Pinpoint the cell where the given text exists, returning its (x, y) midpoint coordinate. 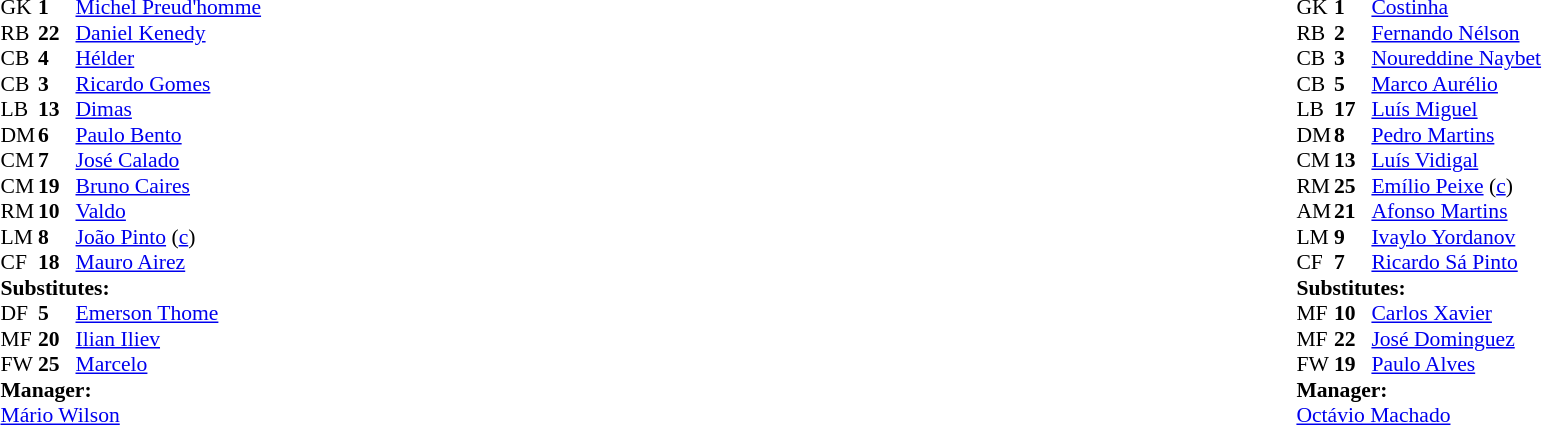
Valdo (169, 211)
João Pinto (c) (169, 237)
4 (57, 59)
José Dominguez (1456, 339)
18 (57, 263)
Marcelo (169, 365)
Dimas (169, 109)
José Calado (169, 161)
Paulo Bento (169, 135)
Ricardo Gomes (169, 84)
Pedro Martins (1456, 135)
Emerson Thome (169, 313)
9 (1353, 237)
Daniel Kenedy (169, 33)
Noureddine Naybet (1456, 59)
Luís Vidigal (1456, 161)
Ricardo Sá Pinto (1456, 263)
Afonso Martins (1456, 211)
Emílio Peixe (c) (1456, 186)
Carlos Xavier (1456, 313)
21 (1353, 211)
20 (57, 339)
Hélder (169, 59)
Bruno Caires (169, 186)
Ivaylo Yordanov (1456, 237)
Paulo Alves (1456, 365)
6 (57, 135)
DF (19, 313)
Luís Miguel (1456, 109)
Fernando Nélson (1456, 33)
Marco Aurélio (1456, 84)
Ilian Iliev (169, 339)
Mauro Airez (169, 263)
17 (1353, 109)
2 (1353, 33)
AM (1315, 211)
